Identify which cell holds the provided text, then report its [x, y] central coordinate. 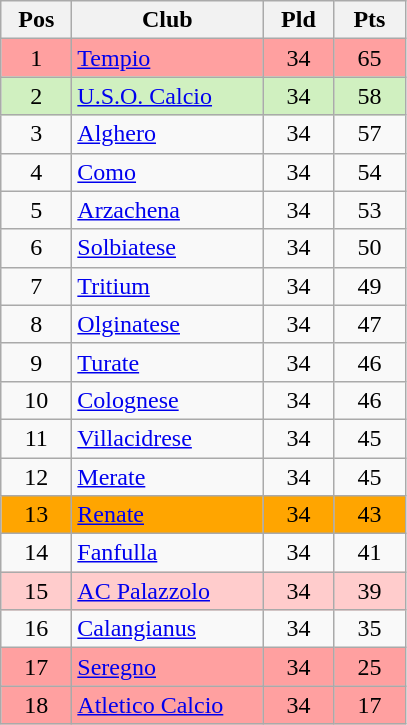
2 [36, 96]
50 [370, 248]
Pld [298, 20]
3 [36, 134]
Colognese [168, 400]
57 [370, 134]
Calangianus [168, 629]
Como [168, 172]
Arzachena [168, 210]
58 [370, 96]
AC Palazzolo [168, 591]
13 [36, 515]
15 [36, 591]
Fanfulla [168, 553]
25 [370, 667]
5 [36, 210]
Alghero [168, 134]
9 [36, 362]
7 [36, 286]
54 [370, 172]
43 [370, 515]
Atletico Calcio [168, 705]
49 [370, 286]
4 [36, 172]
41 [370, 553]
Pts [370, 20]
Renate [168, 515]
U.S.O. Calcio [168, 96]
65 [370, 58]
Tempio [168, 58]
Club [168, 20]
35 [370, 629]
Solbiatese [168, 248]
10 [36, 400]
39 [370, 591]
12 [36, 477]
6 [36, 248]
8 [36, 324]
11 [36, 438]
Turate [168, 362]
47 [370, 324]
Merate [168, 477]
Seregno [168, 667]
Tritium [168, 286]
Pos [36, 20]
14 [36, 553]
18 [36, 705]
53 [370, 210]
Olginatese [168, 324]
1 [36, 58]
Villacidrese [168, 438]
16 [36, 629]
